Extract the [x, y] coordinate from the center of the cell holding the provided text.  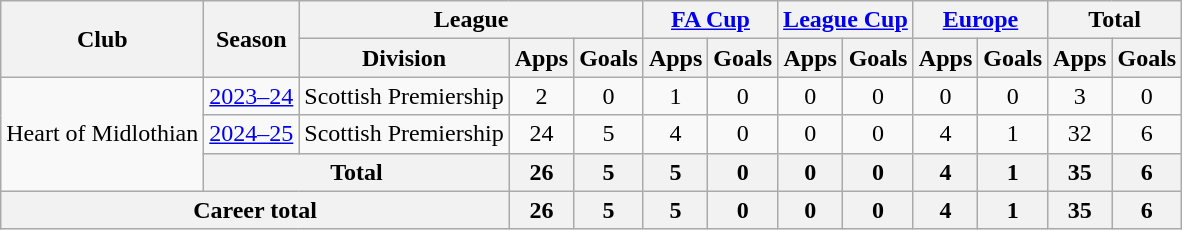
Club [102, 39]
3 [1080, 96]
Heart of Midlothian [102, 134]
League Cup [846, 20]
FA Cup [710, 20]
2024–25 [252, 134]
Division [404, 58]
Season [252, 39]
24 [541, 134]
2 [541, 96]
Career total [255, 210]
2023–24 [252, 96]
Europe [980, 20]
32 [1080, 134]
League [472, 20]
